Locate the cell with the specified text and output its (X, Y) center coordinate. 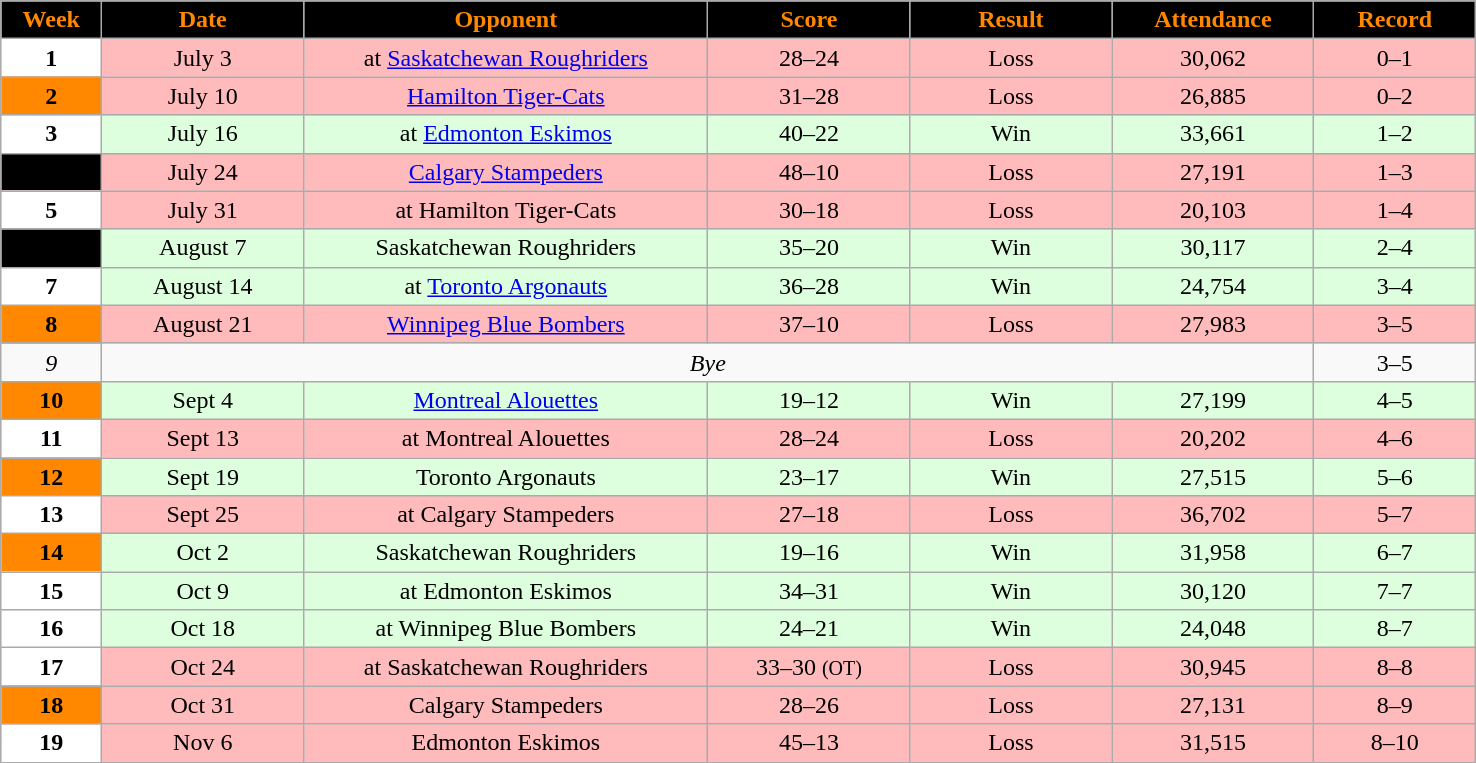
10 (52, 400)
34–31 (809, 591)
Attendance (1213, 20)
Week (52, 20)
30,120 (1213, 591)
31–28 (809, 96)
30,945 (1213, 667)
5–7 (1395, 515)
Oct 9 (203, 591)
at Hamilton Tiger-Cats (506, 210)
Sept 4 (203, 400)
1–4 (1395, 210)
Sept 19 (203, 477)
1 (52, 58)
36,702 (1213, 515)
July 16 (203, 134)
7 (52, 286)
24,048 (1213, 629)
31,958 (1213, 553)
40–22 (809, 134)
Bye (708, 362)
Oct 24 (203, 667)
30,117 (1213, 248)
0–1 (1395, 58)
27,515 (1213, 477)
Edmonton Eskimos (506, 743)
6 (52, 248)
19–16 (809, 553)
27–18 (809, 515)
Date (203, 20)
5 (52, 210)
July 31 (203, 210)
Result (1011, 20)
2 (52, 96)
18 (52, 705)
27,983 (1213, 324)
28–26 (809, 705)
Score (809, 20)
8–7 (1395, 629)
Record (1395, 20)
37–10 (809, 324)
24–21 (809, 629)
Sept 13 (203, 438)
3–4 (1395, 286)
8–9 (1395, 705)
at Winnipeg Blue Bombers (506, 629)
48–10 (809, 172)
8–8 (1395, 667)
July 10 (203, 96)
August 7 (203, 248)
4 (52, 172)
Winnipeg Blue Bombers (506, 324)
at Montreal Alouettes (506, 438)
0–2 (1395, 96)
19 (52, 743)
August 14 (203, 286)
4–6 (1395, 438)
Oct 2 (203, 553)
8 (52, 324)
27,191 (1213, 172)
15 (52, 591)
2–4 (1395, 248)
33–30 (OT) (809, 667)
9 (52, 362)
6–7 (1395, 553)
17 (52, 667)
7–7 (1395, 591)
Sept 25 (203, 515)
27,199 (1213, 400)
July 3 (203, 58)
Oct 18 (203, 629)
20,103 (1213, 210)
11 (52, 438)
Toronto Argonauts (506, 477)
20,202 (1213, 438)
Hamilton Tiger-Cats (506, 96)
Opponent (506, 20)
August 21 (203, 324)
24,754 (1213, 286)
27,131 (1213, 705)
8–10 (1395, 743)
23–17 (809, 477)
36–28 (809, 286)
30,062 (1213, 58)
3 (52, 134)
35–20 (809, 248)
Nov 6 (203, 743)
12 (52, 477)
30–18 (809, 210)
14 (52, 553)
4–5 (1395, 400)
at Toronto Argonauts (506, 286)
13 (52, 515)
at Calgary Stampeders (506, 515)
31,515 (1213, 743)
5–6 (1395, 477)
1–3 (1395, 172)
July 24 (203, 172)
Montreal Alouettes (506, 400)
26,885 (1213, 96)
45–13 (809, 743)
19–12 (809, 400)
Oct 31 (203, 705)
1–2 (1395, 134)
33,661 (1213, 134)
16 (52, 629)
